Extract the (x, y) coordinate from the center of the cell holding the provided text.  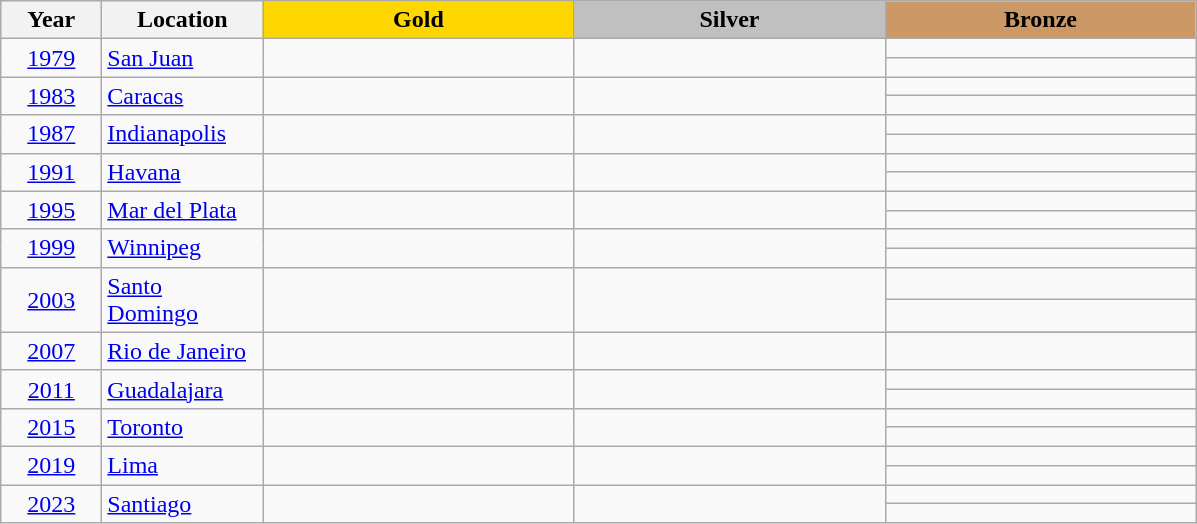
Santiago (182, 503)
1999 (52, 248)
1987 (52, 134)
2015 (52, 427)
1979 (52, 58)
2007 (52, 351)
Silver (730, 20)
2003 (52, 300)
Guadalajara (182, 389)
1983 (52, 96)
1991 (52, 172)
1995 (52, 210)
Rio de Janeiro (182, 351)
Santo Domingo (182, 300)
Havana (182, 172)
Gold (418, 20)
Lima (182, 465)
Mar del Plata (182, 210)
Winnipeg (182, 248)
Indianapolis (182, 134)
2019 (52, 465)
Bronze (1040, 20)
Location (182, 20)
San Juan (182, 58)
Caracas (182, 96)
2011 (52, 389)
2023 (52, 503)
Toronto (182, 427)
Year (52, 20)
